Locate the cell with the specified text and output its (X, Y) center coordinate. 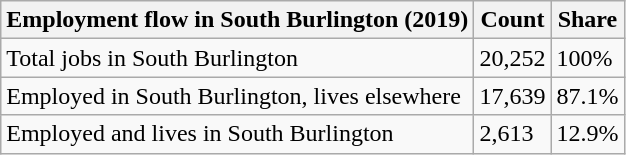
17,639 (512, 96)
2,613 (512, 134)
12.9% (588, 134)
87.1% (588, 96)
20,252 (512, 58)
Employed and lives in South Burlington (238, 134)
100% (588, 58)
Share (588, 20)
Employment flow in South Burlington (2019) (238, 20)
Total jobs in South Burlington (238, 58)
Count (512, 20)
Employed in South Burlington, lives elsewhere (238, 96)
